Search for the cell housing the specified text and yield its (X, Y) center coordinate. 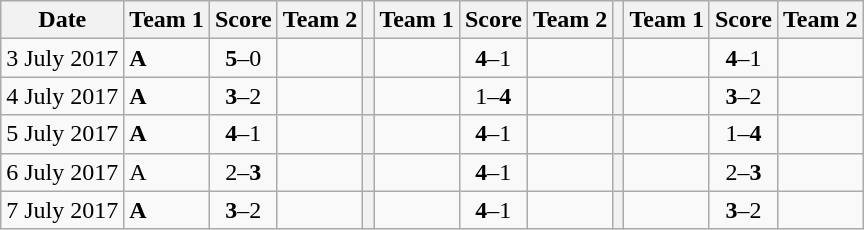
Date (62, 20)
6 July 2017 (62, 172)
5–0 (243, 58)
3 July 2017 (62, 58)
5 July 2017 (62, 134)
4 July 2017 (62, 96)
7 July 2017 (62, 210)
